Extract the (X, Y) coordinate from the center of the cell holding the provided text.  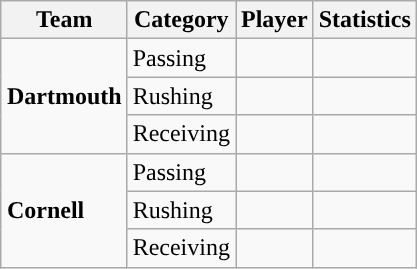
Player (275, 20)
Dartmouth (64, 96)
Team (64, 20)
Category (181, 20)
Cornell (64, 210)
Statistics (364, 20)
